From the cell containing the given text, extract its center point as (X, Y) coordinate. 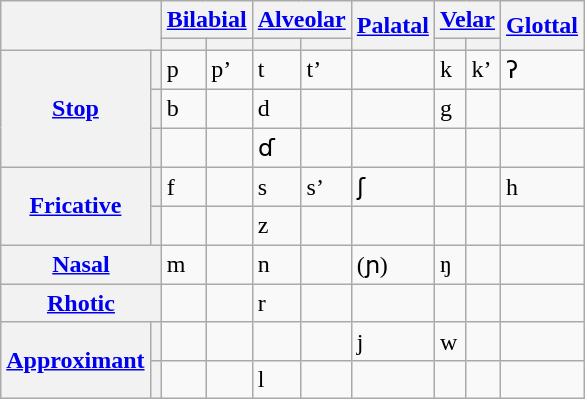
Bilabial (206, 20)
ŋ (450, 265)
Stop (76, 108)
t (276, 70)
s’ (326, 187)
f (184, 187)
w (450, 341)
Fricative (76, 206)
(ɲ) (392, 265)
ʃ (392, 187)
m (184, 265)
k’ (484, 70)
r (276, 303)
Nasal (81, 265)
Approximant (76, 360)
l (276, 379)
ʔ (542, 70)
ɗ (276, 148)
n (276, 265)
p (184, 70)
h (542, 187)
Rhotic (81, 303)
Palatal (392, 26)
Alveolar (302, 20)
p’ (230, 70)
b (184, 108)
j (392, 341)
k (450, 70)
t’ (326, 70)
Velar (467, 20)
s (276, 187)
Glottal (542, 26)
d (276, 108)
g (450, 108)
z (276, 226)
